Find where the given text appears and provide that cell's center as (X, Y) coordinate. 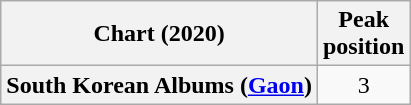
Peakposition (363, 34)
South Korean Albums (Gaon) (160, 85)
Chart (2020) (160, 34)
3 (363, 85)
